From the cell containing the given text, extract its center point as (X, Y) coordinate. 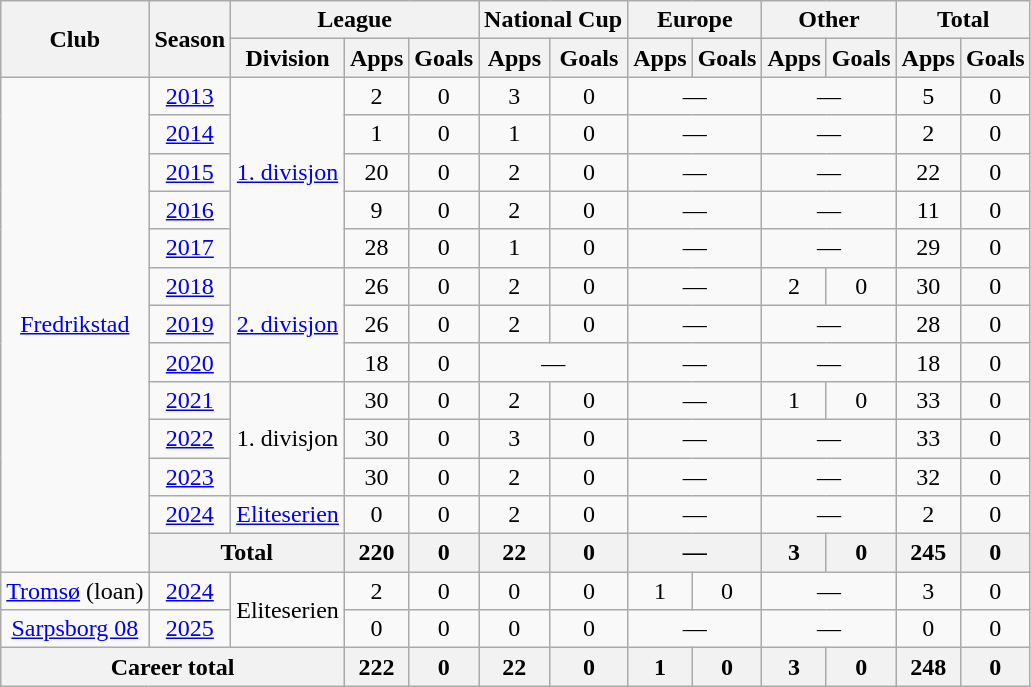
Sarpsborg 08 (75, 629)
220 (376, 553)
11 (928, 210)
Other (829, 20)
2023 (190, 477)
Tromsø (loan) (75, 591)
Fredrikstad (75, 324)
League (355, 20)
2020 (190, 362)
Europe (695, 20)
245 (928, 553)
2. divisjon (288, 324)
2016 (190, 210)
2015 (190, 172)
2021 (190, 400)
20 (376, 172)
2025 (190, 629)
9 (376, 210)
248 (928, 667)
Season (190, 39)
5 (928, 96)
National Cup (554, 20)
2022 (190, 438)
2018 (190, 286)
2017 (190, 248)
2014 (190, 134)
Club (75, 39)
2019 (190, 324)
222 (376, 667)
Division (288, 58)
Career total (173, 667)
32 (928, 477)
29 (928, 248)
2013 (190, 96)
